Detect which cell encompasses the target text, then output its (x, y) center coordinate. 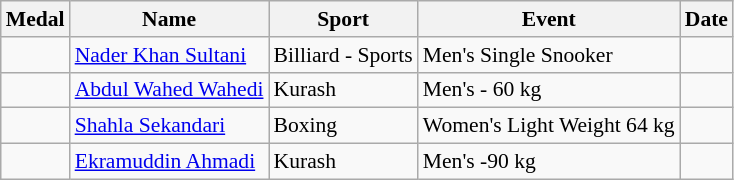
Name (170, 19)
Men's Single Snooker (549, 55)
Nader Khan Sultani (170, 55)
Men's -90 kg (549, 162)
Ekramuddin Ahmadi (170, 162)
Boxing (344, 126)
Abdul Wahed Wahedi (170, 90)
Men's - 60 kg (549, 90)
Medal (36, 19)
Billiard - Sports (344, 55)
Date (706, 19)
Sport (344, 19)
Shahla Sekandari (170, 126)
Event (549, 19)
Women's Light Weight 64 kg (549, 126)
